Provide the (X, Y) coordinate of the cell's center where the given text is located.  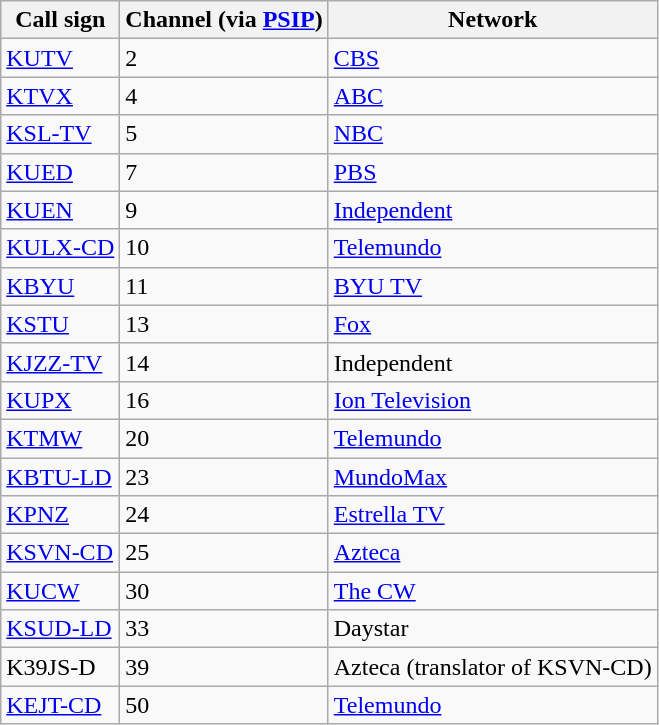
KUTV (60, 58)
KBYU (60, 286)
Estrella TV (492, 515)
Network (492, 20)
KULX-CD (60, 248)
KUED (60, 172)
Channel (via PSIP) (224, 20)
5 (224, 134)
KBTU-LD (60, 477)
KSTU (60, 324)
KUPX (60, 400)
K39JS-D (60, 667)
Fox (492, 324)
14 (224, 362)
50 (224, 705)
CBS (492, 58)
KEJT-CD (60, 705)
23 (224, 477)
KUEN (60, 210)
KUCW (60, 591)
33 (224, 629)
Ion Television (492, 400)
25 (224, 553)
ABC (492, 96)
KPNZ (60, 515)
KSVN-CD (60, 553)
The CW (492, 591)
Call sign (60, 20)
KSL-TV (60, 134)
2 (224, 58)
Azteca (492, 553)
7 (224, 172)
39 (224, 667)
KTVX (60, 96)
MundoMax (492, 477)
4 (224, 96)
11 (224, 286)
KJZZ-TV (60, 362)
24 (224, 515)
13 (224, 324)
NBC (492, 134)
9 (224, 210)
BYU TV (492, 286)
16 (224, 400)
KSUD-LD (60, 629)
Azteca (translator of KSVN-CD) (492, 667)
PBS (492, 172)
KTMW (60, 438)
Daystar (492, 629)
20 (224, 438)
10 (224, 248)
30 (224, 591)
